Return [X, Y] of the center of cell containing provided text 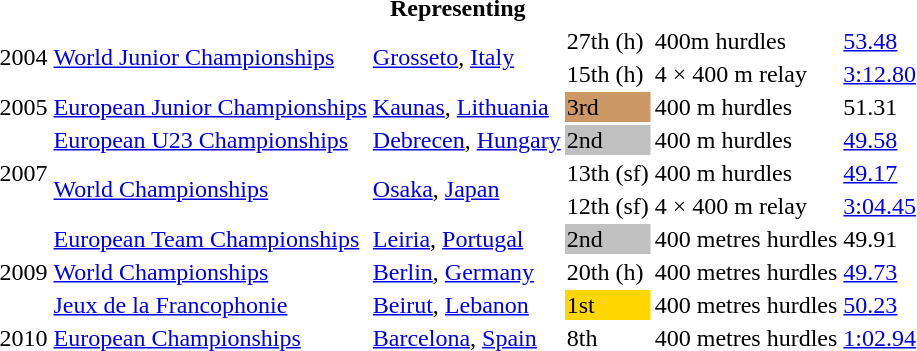
3rd [608, 107]
Leiria, Portugal [466, 239]
Debrecen, Hungary [466, 140]
Jeux de la Francophonie [210, 305]
13th (sf) [608, 173]
European Junior Championships [210, 107]
20th (h) [608, 272]
400m hurdles [746, 41]
Berlin, Germany [466, 272]
27th (h) [608, 41]
15th (h) [608, 74]
Kaunas, Lithuania [466, 107]
1st [608, 305]
Osaka, Japan [466, 190]
Grosseto, Italy [466, 58]
Beirut, Lebanon [466, 305]
12th (sf) [608, 206]
European Team Championships [210, 239]
European U23 Championships [210, 140]
World Junior Championships [210, 58]
